Output the [x, y] coordinate of the center of the cell containing the given text.  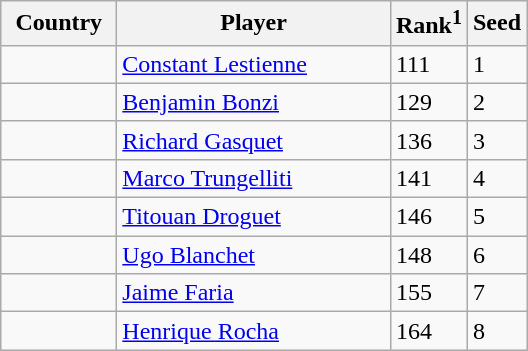
141 [428, 178]
4 [496, 178]
Ugo Blanchet [254, 255]
Benjamin Bonzi [254, 102]
111 [428, 64]
Constant Lestienne [254, 64]
Rank1 [428, 24]
Henrique Rocha [254, 331]
Country [59, 24]
2 [496, 102]
5 [496, 217]
6 [496, 255]
Jaime Faria [254, 293]
164 [428, 331]
129 [428, 102]
Titouan Droguet [254, 217]
8 [496, 331]
1 [496, 64]
7 [496, 293]
Seed [496, 24]
146 [428, 217]
136 [428, 140]
Richard Gasquet [254, 140]
Player [254, 24]
3 [496, 140]
155 [428, 293]
Marco Trungelliti [254, 178]
148 [428, 255]
